Extract the (X, Y) coordinate from the center of the cell holding the provided text.  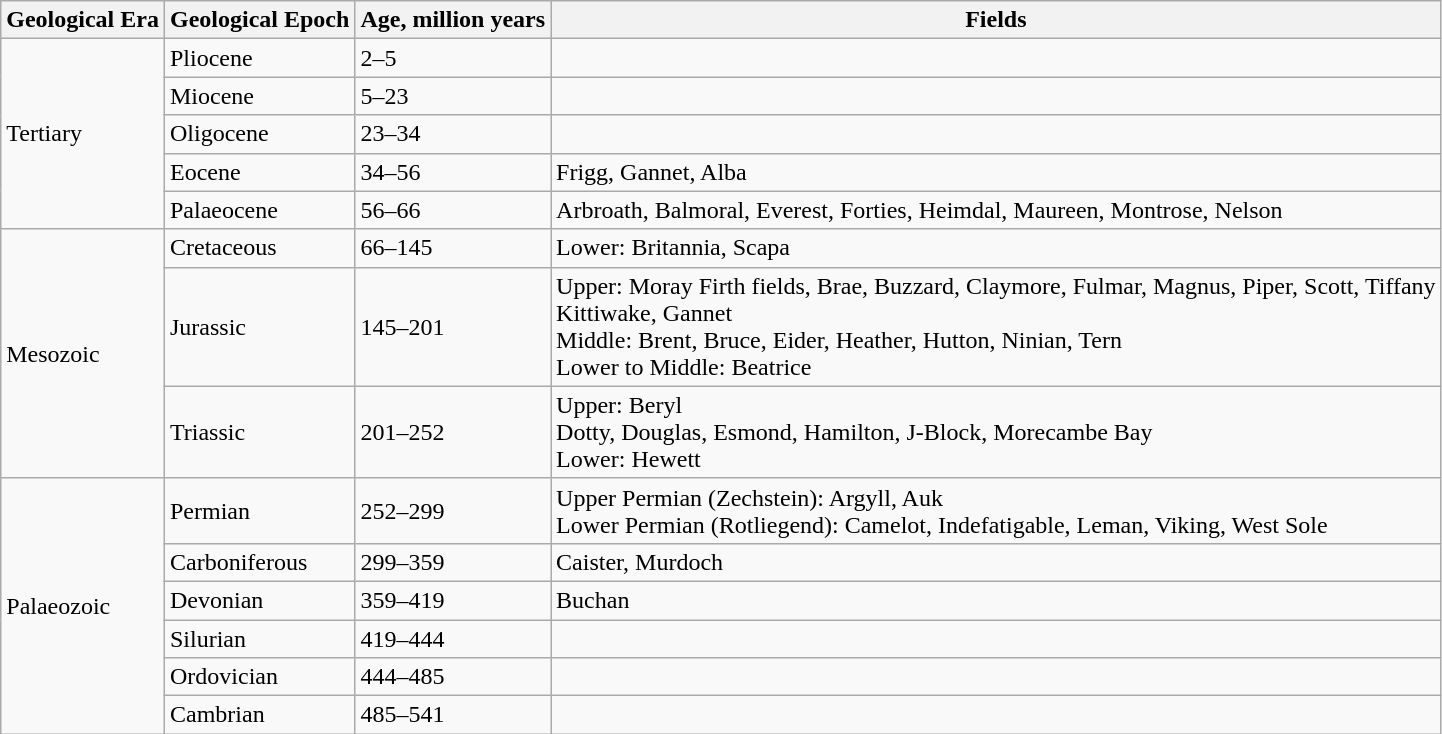
34–56 (453, 172)
Arbroath, Balmoral, Everest, Forties, Heimdal, Maureen, Montrose, Nelson (996, 210)
Cambrian (259, 715)
Geological Epoch (259, 20)
485–541 (453, 715)
Upper: BerylDotty, Douglas, Esmond, Hamilton, J-Block, Morecambe BayLower: Hewett (996, 432)
Palaeozoic (83, 606)
359–419 (453, 600)
Pliocene (259, 58)
Lower: Britannia, Scapa (996, 248)
Tertiary (83, 134)
252–299 (453, 510)
56–66 (453, 210)
Miocene (259, 96)
Buchan (996, 600)
5–23 (453, 96)
Frigg, Gannet, Alba (996, 172)
23–34 (453, 134)
Silurian (259, 639)
2–5 (453, 58)
Carboniferous (259, 562)
66–145 (453, 248)
Devonian (259, 600)
201–252 (453, 432)
Fields (996, 20)
Triassic (259, 432)
Permian (259, 510)
Upper Permian (Zechstein): Argyll, AukLower Permian (Rotliegend): Camelot, Indefatigable, Leman, Viking, West Sole (996, 510)
Palaeocene (259, 210)
299–359 (453, 562)
444–485 (453, 677)
Age, million years (453, 20)
Mesozoic (83, 354)
145–201 (453, 326)
Cretaceous (259, 248)
419–444 (453, 639)
Caister, Murdoch (996, 562)
Eocene (259, 172)
Geological Era (83, 20)
Jurassic (259, 326)
Ordovician (259, 677)
Oligocene (259, 134)
